Pinpoint the cell where the given text exists, returning its [x, y] midpoint coordinate. 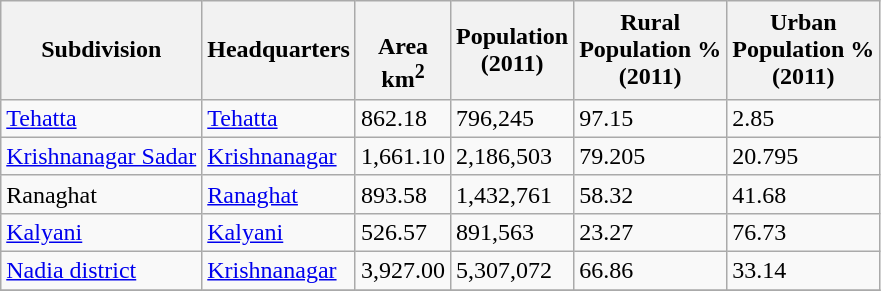
862.18 [402, 118]
66.86 [650, 271]
1,432,761 [512, 194]
20.795 [804, 156]
Nadia district [102, 271]
5,307,072 [512, 271]
79.205 [650, 156]
891,563 [512, 232]
33.14 [804, 271]
1,661.10 [402, 156]
893.58 [402, 194]
796,245 [512, 118]
2,186,503 [512, 156]
RuralPopulation %(2011) [650, 50]
Population(2011) [512, 50]
Areakm2 [402, 50]
Krishnanagar Sadar [102, 156]
41.68 [804, 194]
Headquarters [279, 50]
526.57 [402, 232]
3,927.00 [402, 271]
Urban Population % (2011) [804, 50]
2.85 [804, 118]
76.73 [804, 232]
58.32 [650, 194]
Subdivision [102, 50]
23.27 [650, 232]
97.15 [650, 118]
